Search for the cell housing the specified text and yield its [x, y] center coordinate. 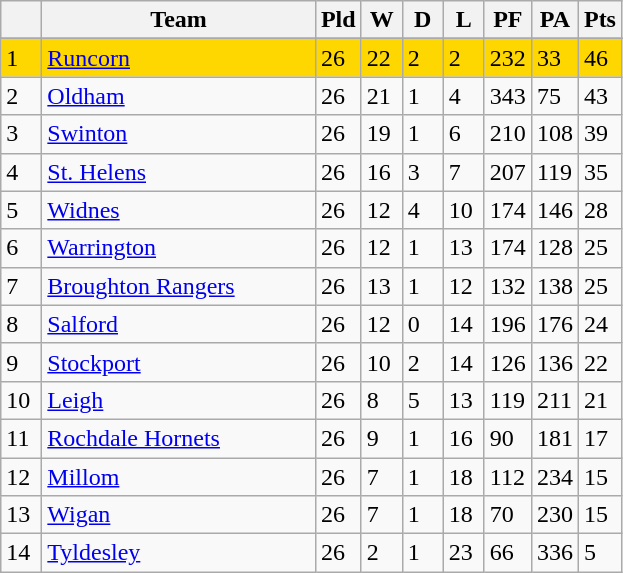
19 [382, 134]
210 [508, 134]
23 [464, 553]
St. Helens [179, 172]
24 [600, 324]
146 [554, 210]
Widnes [179, 210]
128 [554, 248]
L [464, 20]
46 [600, 58]
Team [179, 20]
234 [554, 477]
70 [508, 515]
108 [554, 134]
Broughton Rangers [179, 286]
PA [554, 20]
136 [554, 362]
181 [554, 438]
211 [554, 400]
138 [554, 286]
90 [508, 438]
Runcorn [179, 58]
112 [508, 477]
28 [600, 210]
Salford [179, 324]
343 [508, 96]
132 [508, 286]
Millom [179, 477]
Pts [600, 20]
Leigh [179, 400]
Wigan [179, 515]
75 [554, 96]
33 [554, 58]
PF [508, 20]
196 [508, 324]
336 [554, 553]
Stockport [179, 362]
126 [508, 362]
Oldham [179, 96]
Swinton [179, 134]
66 [508, 553]
35 [600, 172]
Warrington [179, 248]
11 [22, 438]
17 [600, 438]
D [422, 20]
176 [554, 324]
Pld [338, 20]
232 [508, 58]
0 [422, 324]
39 [600, 134]
Rochdale Hornets [179, 438]
W [382, 20]
230 [554, 515]
Tyldesley [179, 553]
43 [600, 96]
207 [508, 172]
